Provide the (x, y) coordinate of the cell's center where the given text is located.  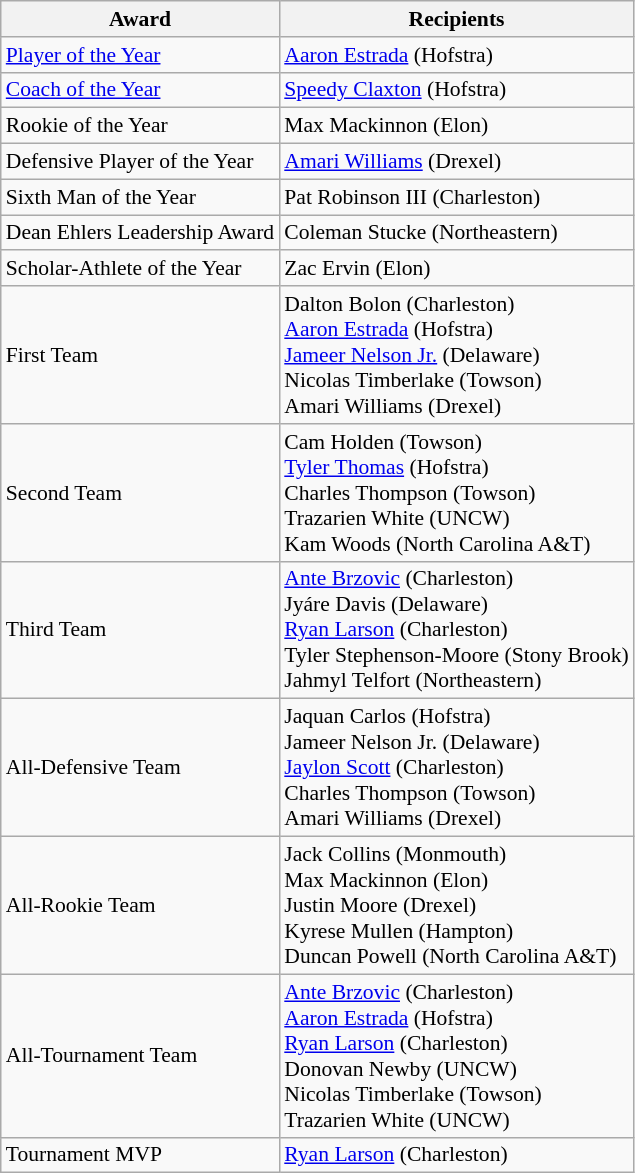
Scholar-Athlete of the Year (140, 269)
Defensive Player of the Year (140, 162)
Coach of the Year (140, 90)
Award (140, 19)
Dalton Bolon (Charleston) Aaron Estrada (Hofstra) Jameer Nelson Jr. (Delaware) Nicolas Timberlake (Towson) Amari Williams (Drexel) (456, 355)
Sixth Man of the Year (140, 197)
Coleman Stucke (Northeastern) (456, 233)
Recipients (456, 19)
Rookie of the Year (140, 126)
Ryan Larson (Charleston) (456, 1155)
Ante Brzovic (Charleston) Jyáre Davis (Delaware) Ryan Larson (Charleston) Tyler Stephenson-Moore (Stony Brook) Jahmyl Telfort (Northeastern) (456, 630)
All-Defensive Team (140, 768)
Speedy Claxton (Hofstra) (456, 90)
Amari Williams (Drexel) (456, 162)
Player of the Year (140, 55)
Dean Ehlers Leadership Award (140, 233)
Cam Holden (Towson) Tyler Thomas (Hofstra) Charles Thompson (Towson) Trazarien White (UNCW) Kam Woods (North Carolina A&T) (456, 493)
Pat Robinson III (Charleston) (456, 197)
Jaquan Carlos (Hofstra) Jameer Nelson Jr. (Delaware) Jaylon Scott (Charleston) Charles Thompson (Towson) Amari Williams (Drexel) (456, 768)
All-Tournament Team (140, 1056)
Max Mackinnon (Elon) (456, 126)
Jack Collins (Monmouth) Max Mackinnon (Elon) Justin Moore (Drexel) Kyrese Mullen (Hampton) Duncan Powell (North Carolina A&T) (456, 906)
Zac Ervin (Elon) (456, 269)
First Team (140, 355)
Second Team (140, 493)
Ante Brzovic (Charleston) Aaron Estrada (Hofstra) Ryan Larson (Charleston) Donovan Newby (UNCW) Nicolas Timberlake (Towson)Trazarien White (UNCW) (456, 1056)
All-Rookie Team (140, 906)
Tournament MVP (140, 1155)
Aaron Estrada (Hofstra) (456, 55)
Third Team (140, 630)
